Capture the cell that displays the provided text and extract its [X, Y] central coordinate. 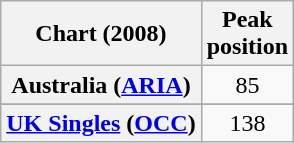
Peakposition [247, 34]
138 [247, 123]
Australia (ARIA) [101, 85]
Chart (2008) [101, 34]
UK Singles (OCC) [101, 123]
85 [247, 85]
